From the cell containing the given text, extract its center point as (X, Y) coordinate. 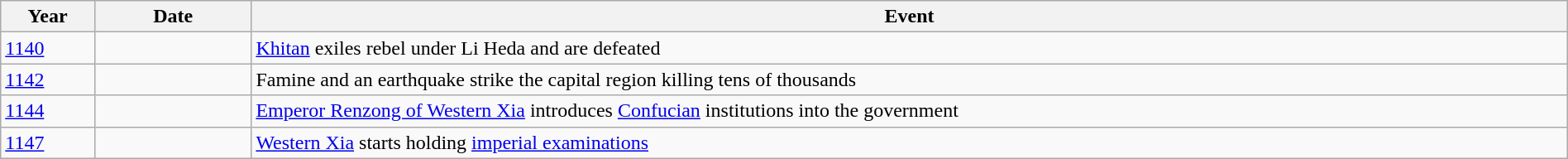
1140 (48, 48)
1142 (48, 79)
Khitan exiles rebel under Li Heda and are defeated (910, 48)
Famine and an earthquake strike the capital region killing tens of thousands (910, 79)
1144 (48, 111)
Year (48, 17)
Event (910, 17)
1147 (48, 142)
Date (172, 17)
Emperor Renzong of Western Xia introduces Confucian institutions into the government (910, 111)
Western Xia starts holding imperial examinations (910, 142)
